Capture the cell that displays the provided text and extract its [X, Y] central coordinate. 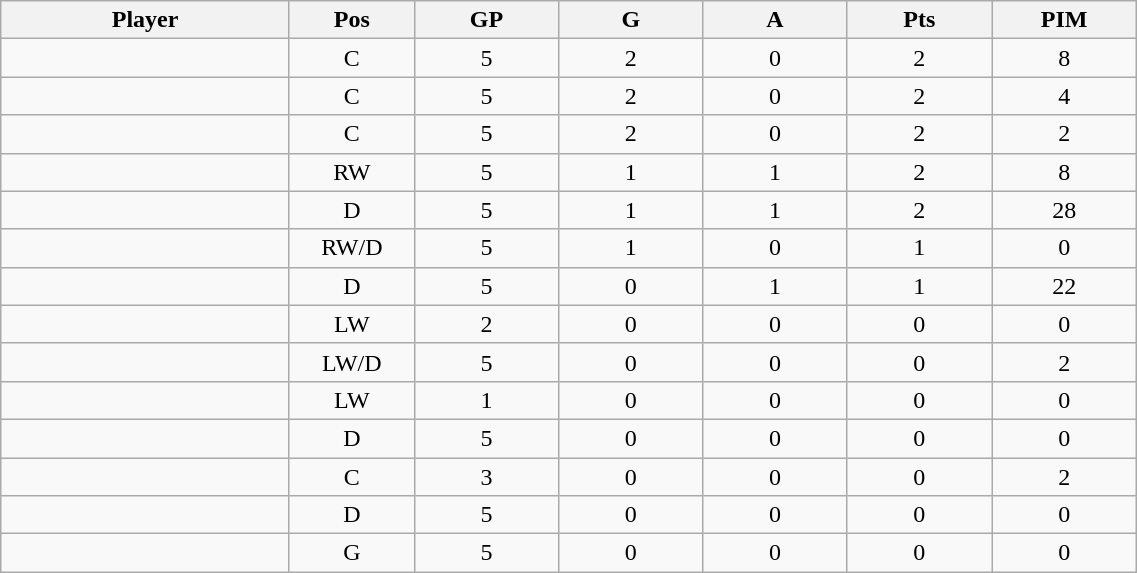
Player [146, 20]
A [775, 20]
RW [352, 172]
LW/D [352, 362]
4 [1064, 96]
Pts [919, 20]
PIM [1064, 20]
22 [1064, 286]
3 [486, 477]
RW/D [352, 248]
Pos [352, 20]
28 [1064, 210]
GP [486, 20]
